Scan for the cell matching the given text and deliver its [X, Y] coordinate at center. 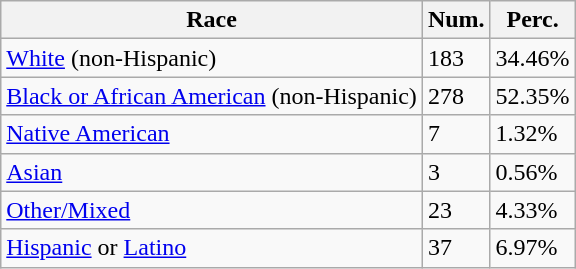
183 [456, 58]
Race [212, 20]
4.33% [532, 210]
34.46% [532, 58]
White (non-Hispanic) [212, 58]
Other/Mixed [212, 210]
Num. [456, 20]
23 [456, 210]
7 [456, 134]
6.97% [532, 248]
52.35% [532, 96]
3 [456, 172]
0.56% [532, 172]
Hispanic or Latino [212, 248]
Black or African American (non-Hispanic) [212, 96]
Native American [212, 134]
278 [456, 96]
37 [456, 248]
1.32% [532, 134]
Perc. [532, 20]
Asian [212, 172]
